Search for the cell housing the specified text and yield its (X, Y) center coordinate. 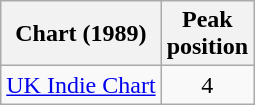
Peakposition (207, 34)
UK Indie Chart (81, 85)
Chart (1989) (81, 34)
4 (207, 85)
